Find where the given text appears and provide that cell's center as [X, Y] coordinate. 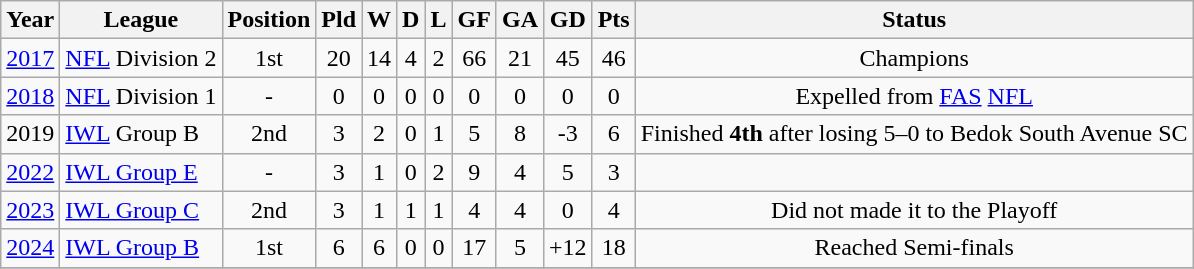
NFL Division 2 [141, 58]
IWL Group C [141, 210]
Year [30, 20]
20 [339, 58]
+12 [568, 248]
Status [914, 20]
GF [474, 20]
-3 [568, 134]
L [438, 20]
2018 [30, 96]
2019 [30, 134]
45 [568, 58]
Did not made it to the Playoff [914, 210]
8 [520, 134]
17 [474, 248]
14 [380, 58]
IWL Group E [141, 172]
Finished 4th after losing 5–0 to Bedok South Avenue SC [914, 134]
2017 [30, 58]
Reached Semi-finals [914, 248]
NFL Division 1 [141, 96]
66 [474, 58]
2024 [30, 248]
Pld [339, 20]
9 [474, 172]
GD [568, 20]
Expelled from FAS NFL [914, 96]
Position [269, 20]
Pts [614, 20]
D [411, 20]
18 [614, 248]
Champions [914, 58]
46 [614, 58]
GA [520, 20]
W [380, 20]
League [141, 20]
2023 [30, 210]
21 [520, 58]
2022 [30, 172]
